Provide the [x, y] coordinate of the cell's center where the given text is located.  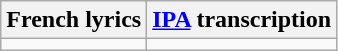
French lyrics [74, 20]
IPA transcription [242, 20]
